Return [X, Y] of the center of cell containing provided text 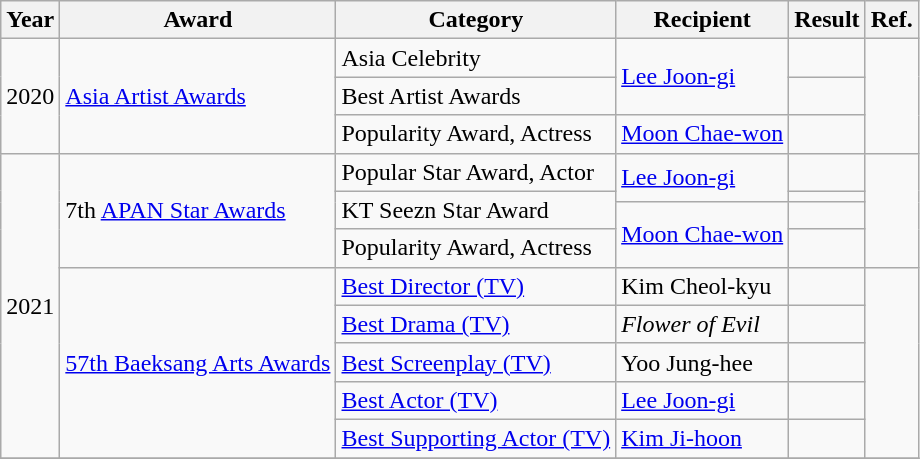
Category [476, 20]
Best Actor (TV) [476, 400]
Yoo Jung-hee [702, 362]
57th Baeksang Arts Awards [198, 362]
Flower of Evil [702, 324]
Asia Artist Awards [198, 96]
Ref. [892, 20]
Recipient [702, 20]
Best Artist Awards [476, 96]
Result [827, 20]
Kim Cheol-kyu [702, 286]
Asia Celebrity [476, 58]
Best Screenplay (TV) [476, 362]
Award [198, 20]
7th APAN Star Awards [198, 210]
Best Drama (TV) [476, 324]
Best Supporting Actor (TV) [476, 438]
Popular Star Award, Actor [476, 172]
KT Seezn Star Award [476, 210]
Best Director (TV) [476, 286]
Year [30, 20]
2020 [30, 96]
2021 [30, 305]
Kim Ji-hoon [702, 438]
